Return the (X, Y) coordinate for the center point of the cell that contains the specified text.  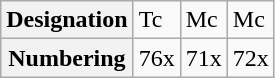
71x (204, 58)
Numbering (67, 58)
76x (156, 58)
72x (250, 58)
Tc (156, 20)
Designation (67, 20)
